Scan for the cell matching the given text and deliver its (x, y) coordinate at center. 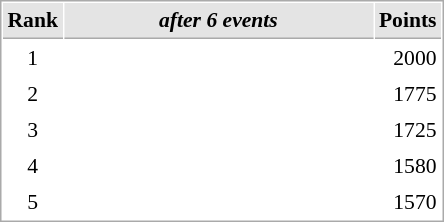
Points (408, 21)
after 6 events (218, 21)
1580 (408, 165)
1725 (408, 129)
Rank (32, 21)
2 (32, 93)
3 (32, 129)
1 (32, 57)
5 (32, 201)
2000 (408, 57)
1775 (408, 93)
4 (32, 165)
1570 (408, 201)
